Detect which cell encompasses the target text, then output its (x, y) center coordinate. 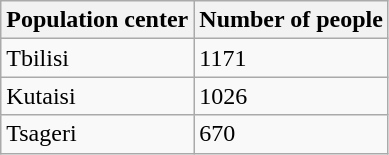
Tbilisi (98, 58)
Population center (98, 20)
1171 (292, 58)
Kutaisi (98, 96)
670 (292, 134)
1026 (292, 96)
Number of people (292, 20)
Tsageri (98, 134)
